Locate the cell with the specified text and output its [x, y] center coordinate. 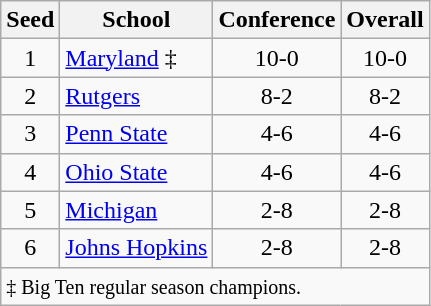
5 [30, 210]
Conference [277, 20]
Rutgers [136, 96]
Overall [385, 20]
2 [30, 96]
6 [30, 248]
Penn State [136, 134]
School [136, 20]
‡ Big Ten regular season champions. [215, 286]
Michigan [136, 210]
4 [30, 172]
Seed [30, 20]
Ohio State [136, 172]
Maryland ‡ [136, 58]
3 [30, 134]
Johns Hopkins [136, 248]
1 [30, 58]
